For the text-containing cell, return its midpoint in (X, Y) coordinate format. 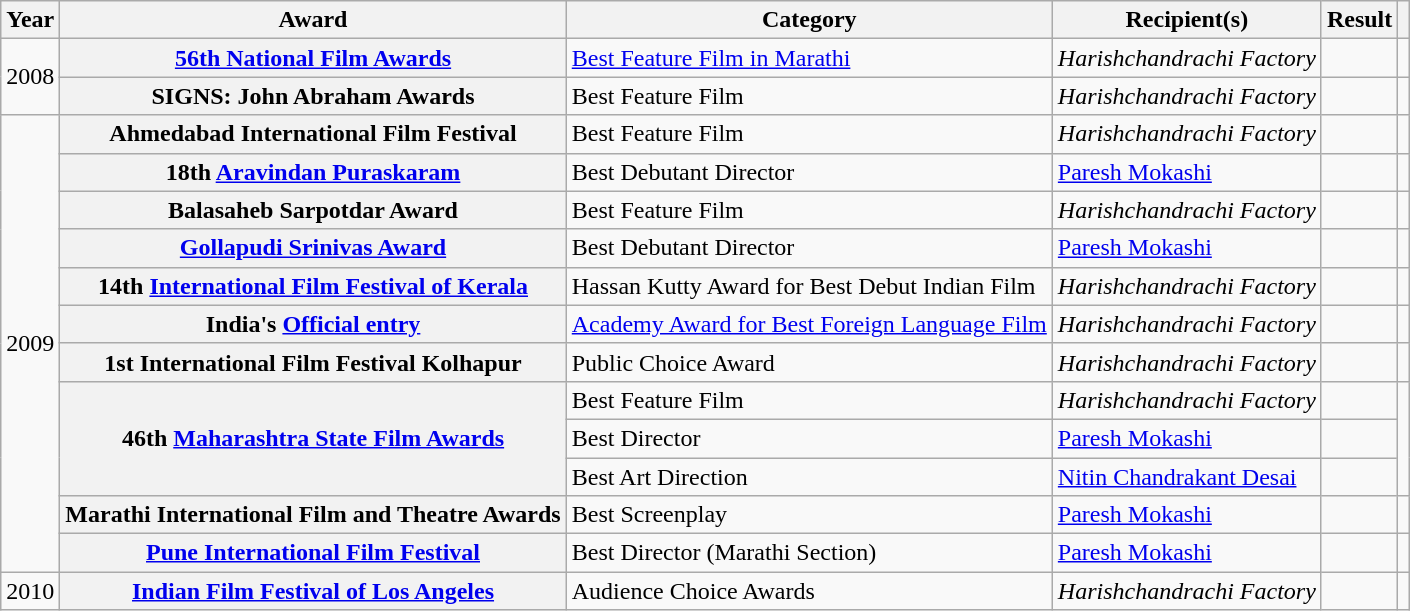
Best Feature Film in Marathi (809, 58)
56th National Film Awards (313, 58)
Hassan Kutty Award for Best Debut Indian Film (809, 286)
India's Official entry (313, 324)
Ahmedabad International Film Festival (313, 134)
2008 (30, 77)
Award (313, 20)
Best Screenplay (809, 515)
Category (809, 20)
Public Choice Award (809, 362)
Best Art Direction (809, 477)
Academy Award for Best Foreign Language Film (809, 324)
46th Maharashtra State Film Awards (313, 438)
Year (30, 20)
Nitin Chandrakant Desai (1186, 477)
18th Aravindan Puraskaram (313, 172)
Indian Film Festival of Los Angeles (313, 591)
Best Director (Marathi Section) (809, 553)
Balasaheb Sarpotdar Award (313, 210)
Result (1359, 20)
Gollapudi Srinivas Award (313, 248)
SIGNS: John Abraham Awards (313, 96)
Marathi International Film and Theatre Awards (313, 515)
2009 (30, 344)
14th International Film Festival of Kerala (313, 286)
1st International Film Festival Kolhapur (313, 362)
Audience Choice Awards (809, 591)
Recipient(s) (1186, 20)
Pune International Film Festival (313, 553)
2010 (30, 591)
Best Director (809, 438)
